Find where the given text appears and provide that cell's center as [X, Y] coordinate. 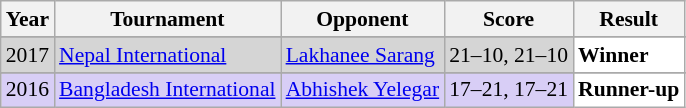
21–10, 21–10 [508, 55]
Winner [628, 55]
Tournament [168, 19]
Score [508, 19]
Bangladesh International [168, 90]
Result [628, 19]
2017 [28, 55]
Abhishek Yelegar [363, 90]
2016 [28, 90]
Opponent [363, 19]
Runner-up [628, 90]
17–21, 17–21 [508, 90]
Year [28, 19]
Lakhanee Sarang [363, 55]
Nepal International [168, 55]
